Return the [x, y] coordinate for the center point of the cell that contains the specified text.  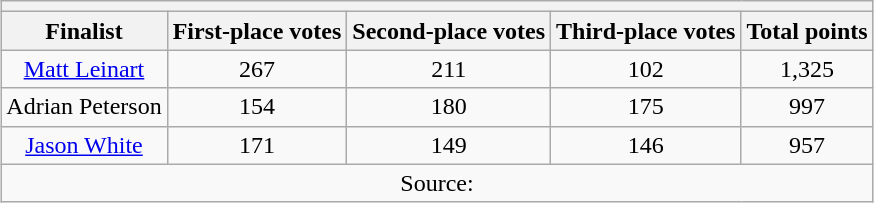
102 [646, 69]
267 [257, 69]
149 [449, 145]
175 [646, 107]
154 [257, 107]
211 [449, 69]
Finalist [84, 31]
146 [646, 145]
997 [807, 107]
180 [449, 107]
Adrian Peterson [84, 107]
First-place votes [257, 31]
Source: [437, 183]
Second-place votes [449, 31]
Matt Leinart [84, 69]
Jason White [84, 145]
1,325 [807, 69]
Total points [807, 31]
Third-place votes [646, 31]
171 [257, 145]
957 [807, 145]
